Identify which cell holds the provided text, then report its [x, y] central coordinate. 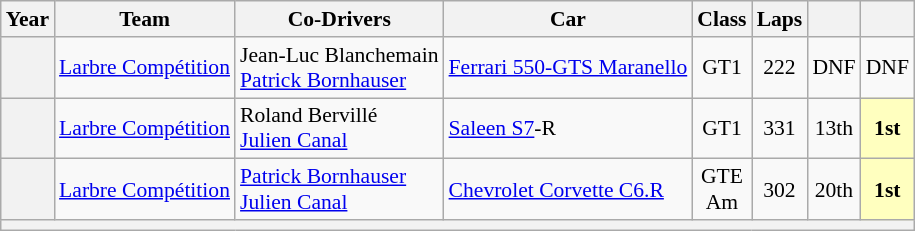
Roland Bervillé Julien Canal [340, 128]
Car [568, 19]
331 [780, 128]
20th [834, 190]
GTEAm [722, 190]
Jean-Luc Blanchemain Patrick Bornhauser [340, 68]
Saleen S7-R [568, 128]
Laps [780, 19]
Chevrolet Corvette C6.R [568, 190]
Class [722, 19]
Co-Drivers [340, 19]
Year [28, 19]
Ferrari 550-GTS Maranello [568, 68]
Patrick Bornhauser Julien Canal [340, 190]
222 [780, 68]
Team [144, 19]
13th [834, 128]
302 [780, 190]
